Detect which cell encompasses the target text, then output its [x, y] center coordinate. 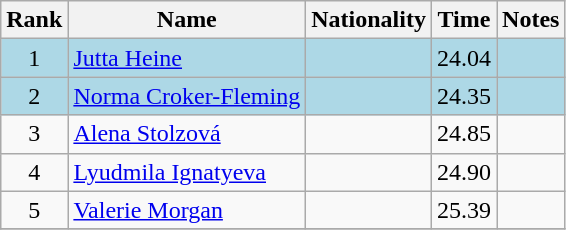
Nationality [369, 20]
Name [187, 20]
24.90 [464, 172]
24.85 [464, 134]
25.39 [464, 210]
3 [34, 134]
2 [34, 96]
Jutta Heine [187, 58]
Valerie Morgan [187, 210]
Time [464, 20]
Rank [34, 20]
24.35 [464, 96]
Notes [531, 20]
5 [34, 210]
Norma Croker-Fleming [187, 96]
1 [34, 58]
Alena Stolzová [187, 134]
Lyudmila Ignatyeva [187, 172]
24.04 [464, 58]
4 [34, 172]
